Pinpoint the cell where the given text exists, returning its [X, Y] midpoint coordinate. 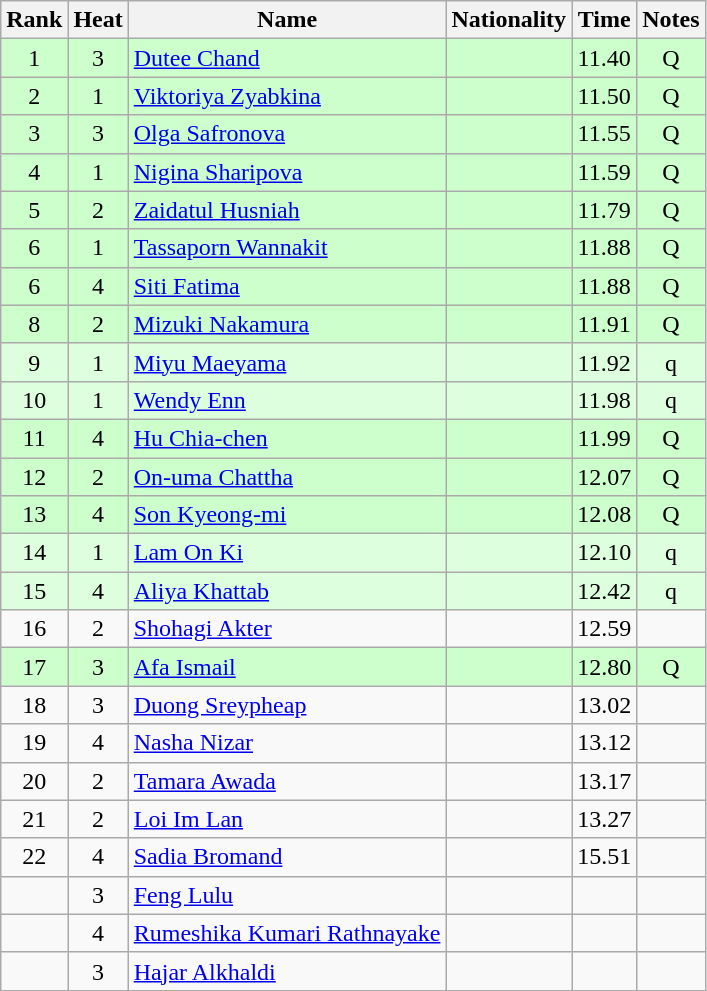
Rumeshika Kumari Rathnayake [287, 933]
Tassaporn Wannakit [287, 248]
Hu Chia-chen [287, 438]
13.12 [604, 743]
15.51 [604, 857]
Nigina Sharipova [287, 172]
12.59 [604, 629]
Zaidatul Husniah [287, 210]
12.07 [604, 477]
Rank [34, 20]
8 [34, 324]
21 [34, 819]
Duong Sreypheap [287, 705]
19 [34, 743]
Siti Fatima [287, 286]
11.92 [604, 362]
11.55 [604, 134]
Notes [671, 20]
Loi Im Lan [287, 819]
11.50 [604, 96]
9 [34, 362]
Hajar Alkhaldi [287, 971]
11.99 [604, 438]
Name [287, 20]
11.98 [604, 400]
15 [34, 591]
12 [34, 477]
Mizuki Nakamura [287, 324]
12.80 [604, 667]
16 [34, 629]
Aliya Khattab [287, 591]
Dutee Chand [287, 58]
12.08 [604, 515]
11.40 [604, 58]
20 [34, 781]
12.42 [604, 591]
13.27 [604, 819]
Time [604, 20]
22 [34, 857]
10 [34, 400]
11.79 [604, 210]
11 [34, 438]
17 [34, 667]
11.91 [604, 324]
13 [34, 515]
On-uma Chattha [287, 477]
Feng Lulu [287, 895]
Miyu Maeyama [287, 362]
14 [34, 553]
18 [34, 705]
Nationality [509, 20]
Nasha Nizar [287, 743]
12.10 [604, 553]
Heat [98, 20]
5 [34, 210]
Tamara Awada [287, 781]
Son Kyeong-mi [287, 515]
Olga Safronova [287, 134]
11.59 [604, 172]
Viktoriya Zyabkina [287, 96]
13.02 [604, 705]
Sadia Bromand [287, 857]
13.17 [604, 781]
Wendy Enn [287, 400]
Lam On Ki [287, 553]
Shohagi Akter [287, 629]
Afa Ismail [287, 667]
